Detect which cell encompasses the target text, then output its [X, Y] center coordinate. 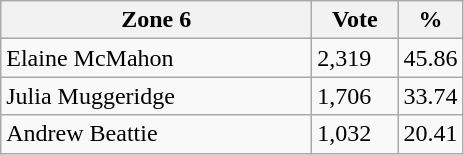
Zone 6 [156, 20]
20.41 [430, 134]
Julia Muggeridge [156, 96]
2,319 [355, 58]
45.86 [430, 58]
1,032 [355, 134]
Andrew Beattie [156, 134]
% [430, 20]
Elaine McMahon [156, 58]
1,706 [355, 96]
Vote [355, 20]
33.74 [430, 96]
